Search for the cell housing the specified text and yield its (x, y) center coordinate. 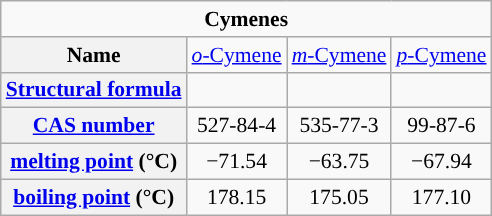
99-87-6 (441, 126)
m-Cymene (340, 55)
177.10 (441, 197)
melting point (°C) (94, 162)
o-Cymene (237, 55)
p-Cymene (441, 55)
−63.75 (340, 162)
Cymenes (246, 19)
−67.94 (441, 162)
175.05 (340, 197)
527-84-4 (237, 126)
535-77-3 (340, 126)
CAS number (94, 126)
Structural formula (94, 90)
Name (94, 55)
−71.54 (237, 162)
boiling point (°C) (94, 197)
178.15 (237, 197)
